Pinpoint the cell where the given text exists, returning its (X, Y) midpoint coordinate. 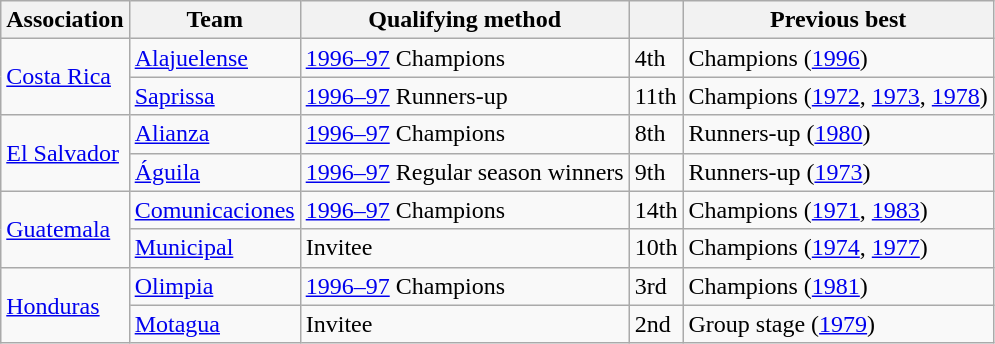
Champions (1981) (838, 286)
Champions (1972, 1973, 1978) (838, 96)
Alajuelense (214, 58)
14th (656, 210)
4th (656, 58)
Champions (1974, 1977) (838, 248)
Saprissa (214, 96)
Guatemala (65, 229)
Alianza (214, 134)
9th (656, 172)
8th (656, 134)
1996–97 Regular season winners (464, 172)
Previous best (838, 20)
Runners-up (1980) (838, 134)
11th (656, 96)
Champions (1971, 1983) (838, 210)
Costa Rica (65, 77)
Olimpia (214, 286)
Honduras (65, 305)
Águila (214, 172)
Champions (1996) (838, 58)
3rd (656, 286)
Municipal (214, 248)
2nd (656, 324)
1996–97 Runners-up (464, 96)
10th (656, 248)
El Salvador (65, 153)
Motagua (214, 324)
Runners-up (1973) (838, 172)
Qualifying method (464, 20)
Comunicaciones (214, 210)
Team (214, 20)
Group stage (1979) (838, 324)
Association (65, 20)
